For the text-containing cell, return its midpoint in [x, y] coordinate format. 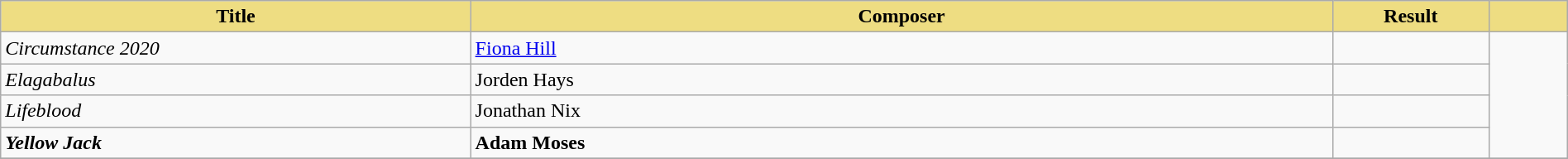
Jonathan Nix [901, 111]
Yellow Jack [236, 142]
Adam Moses [901, 142]
Elagabalus [236, 79]
Title [236, 17]
Lifeblood [236, 111]
Fiona Hill [901, 48]
Circumstance 2020 [236, 48]
Result [1411, 17]
Composer [901, 17]
Jorden Hays [901, 79]
